Search for the cell housing the specified text and yield its [x, y] center coordinate. 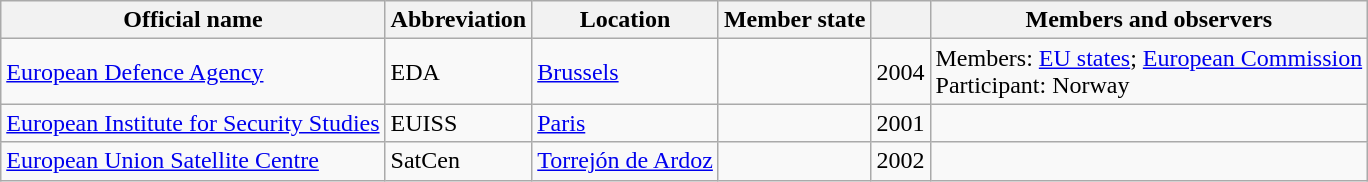
European Institute for Security Studies [193, 123]
Location [626, 20]
European Union Satellite Centre [193, 161]
Members and observers [1149, 20]
Torrejón de Ardoz [626, 161]
2001 [900, 123]
Paris [626, 123]
2002 [900, 161]
Brussels [626, 72]
Members: EU states; European CommissionParticipant: Norway [1149, 72]
European Defence Agency [193, 72]
Official name [193, 20]
2004 [900, 72]
SatCen [458, 161]
EUISS [458, 123]
Abbreviation [458, 20]
EDA [458, 72]
Member state [794, 20]
